Return the (x, y) coordinate for the center point of the cell that contains the specified text.  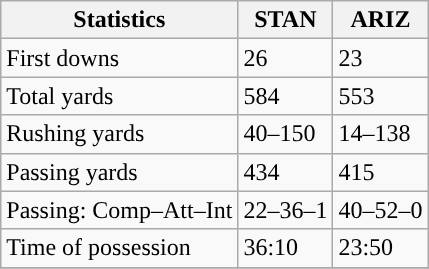
Passing: Comp–Att–Int (120, 210)
ARIZ (380, 20)
26 (286, 58)
40–150 (286, 134)
Total yards (120, 96)
40–52–0 (380, 210)
584 (286, 96)
36:10 (286, 248)
23:50 (380, 248)
434 (286, 172)
STAN (286, 20)
First downs (120, 58)
553 (380, 96)
Time of possession (120, 248)
Statistics (120, 20)
14–138 (380, 134)
Passing yards (120, 172)
23 (380, 58)
22–36–1 (286, 210)
415 (380, 172)
Rushing yards (120, 134)
